Provide the (X, Y) coordinate of the cell's center where the given text is located.  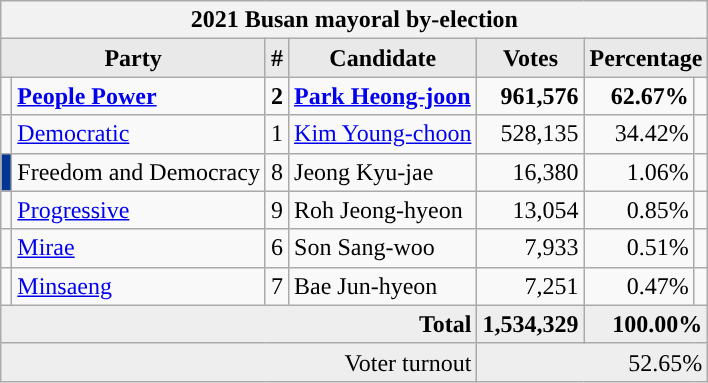
7 (276, 286)
Park Heong-joon (383, 96)
9 (276, 210)
13,054 (530, 210)
Party (134, 58)
0.47% (639, 286)
2 (276, 96)
Candidate (383, 58)
Percentage (646, 58)
Democratic (139, 134)
Votes (530, 58)
7,251 (530, 286)
528,135 (530, 134)
People Power (139, 96)
100.00% (646, 324)
# (276, 58)
Kim Young-choon (383, 134)
1.06% (639, 172)
6 (276, 248)
2021 Busan mayoral by-election (354, 20)
Total (239, 324)
1 (276, 134)
Progressive (139, 210)
Mirae (139, 248)
34.42% (639, 134)
8 (276, 172)
0.85% (639, 210)
961,576 (530, 96)
Freedom and Democracy (139, 172)
16,380 (530, 172)
62.67% (639, 96)
Voter turnout (239, 362)
0.51% (639, 248)
7,933 (530, 248)
Roh Jeong-hyeon (383, 210)
52.65% (592, 362)
Bae Jun-hyeon (383, 286)
1,534,329 (530, 324)
Jeong Kyu-jae (383, 172)
Minsaeng (139, 286)
Son Sang-woo (383, 248)
